Return the [X, Y] coordinate for the center point of the cell that contains the specified text.  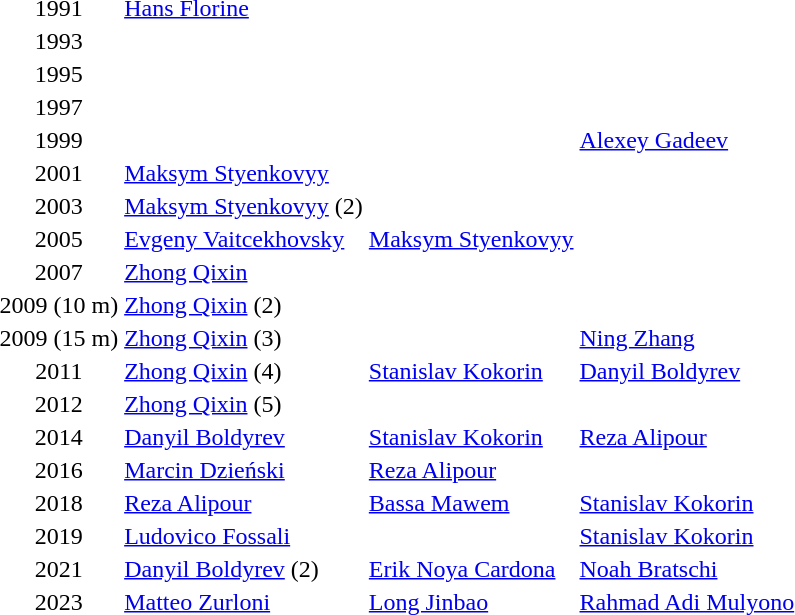
Erik Noya Cardona [471, 569]
Zhong Qixin (4) [244, 371]
Danyil Boldyrev [244, 437]
Marcin Dzieński [244, 470]
Zhong Qixin (3) [244, 338]
Zhong Qixin (5) [244, 404]
Ludovico Fossali [244, 536]
Maksym Styenkovyy (2) [244, 206]
Zhong Qixin (2) [244, 305]
Zhong Qixin [244, 272]
Bassa Mawem [471, 503]
Evgeny Vaitcekhovsky [244, 239]
Danyil Boldyrev (2) [244, 569]
